From the cell containing the given text, extract its center point as (X, Y) coordinate. 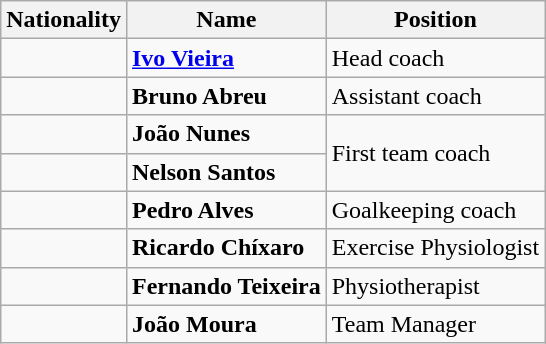
Bruno Abreu (226, 96)
Position (435, 20)
Ricardo Chíxaro (226, 248)
João Moura (226, 324)
Fernando Teixeira (226, 286)
Assistant coach (435, 96)
João Nunes (226, 134)
Pedro Alves (226, 210)
Exercise Physiologist (435, 248)
Team Manager (435, 324)
First team coach (435, 153)
Head coach (435, 58)
Ivo Vieira (226, 58)
Nelson Santos (226, 172)
Goalkeeping coach (435, 210)
Name (226, 20)
Physiotherapist (435, 286)
Nationality (64, 20)
